Detect which cell encompasses the target text, then output its [x, y] center coordinate. 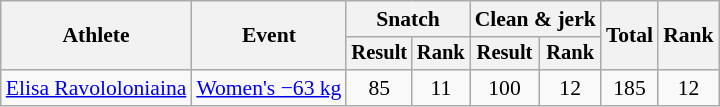
11 [441, 88]
Women's −63 kg [268, 88]
Total [630, 36]
85 [379, 88]
Athlete [96, 36]
Event [268, 36]
100 [505, 88]
185 [630, 88]
Clean & jerk [536, 19]
Elisa Ravololoniaina [96, 88]
Snatch [408, 19]
